For the text-containing cell, return its midpoint in (X, Y) coordinate format. 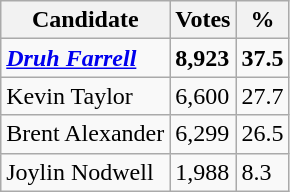
Candidate (86, 20)
37.5 (262, 58)
Kevin Taylor (86, 96)
Druh Farrell (86, 58)
% (262, 20)
26.5 (262, 134)
Brent Alexander (86, 134)
8,923 (203, 58)
27.7 (262, 96)
6,299 (203, 134)
Joylin Nodwell (86, 172)
Votes (203, 20)
1,988 (203, 172)
8.3 (262, 172)
6,600 (203, 96)
